Return (X, Y) of the center of cell containing provided text 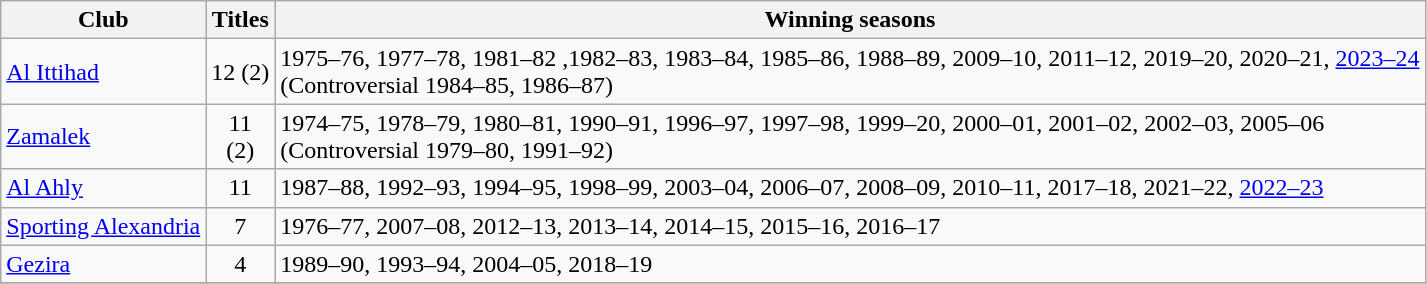
11 (240, 188)
7 (240, 226)
Club (104, 20)
1976–77, 2007–08, 2012–13, 2013–14, 2014–15, 2015–16, 2016–17 (850, 226)
1989–90, 1993–94, 2004–05, 2018–19 (850, 264)
Gezira (104, 264)
Al Ahly (104, 188)
1974–75, 1978–79, 1980–81, 1990–91, 1996–97, 1997–98, 1999–20, 2000–01, 2001–02, 2002–03, 2005–06(Controversial 1979–80, 1991–92) (850, 136)
11(2) (240, 136)
12 (2) (240, 72)
Winning seasons (850, 20)
Sporting Alexandria (104, 226)
1975–76, 1977–78, 1981–82 ,1982–83, 1983–84, 1985–86, 1988–89, 2009–10, 2011–12, 2019–20, 2020–21, 2023–24(Controversial 1984–85, 1986–87) (850, 72)
1987–88, 1992–93, 1994–95, 1998–99, 2003–04, 2006–07, 2008–09, 2010–11, 2017–18, 2021–22, 2022–23 (850, 188)
Zamalek (104, 136)
Al Ittihad (104, 72)
Titles (240, 20)
4 (240, 264)
